Provide the [X, Y] coordinate of the cell's center where the given text is located.  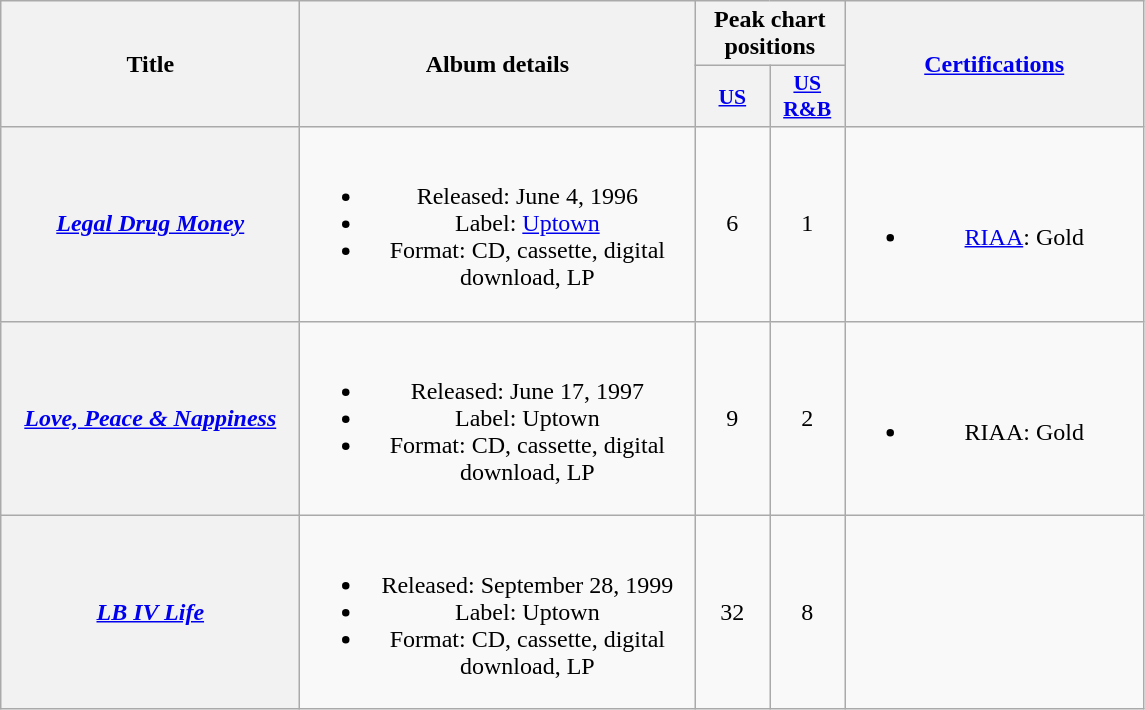
Released: September 28, 1999Label: UptownFormat: CD, cassette, digital download, LP [498, 612]
US R&B [808, 96]
Released: June 4, 1996Label: UptownFormat: CD, cassette, digital download, LP [498, 224]
Peak chart positions [770, 34]
Legal Drug Money [150, 224]
9 [732, 418]
1 [808, 224]
Certifications [994, 64]
2 [808, 418]
32 [732, 612]
6 [732, 224]
Album details [498, 64]
Love, Peace & Nappiness [150, 418]
8 [808, 612]
US [732, 96]
Released: June 17, 1997Label: UptownFormat: CD, cassette, digital download, LP [498, 418]
Title [150, 64]
LB IV Life [150, 612]
